Output the [X, Y] coordinate of the center of the cell containing the given text.  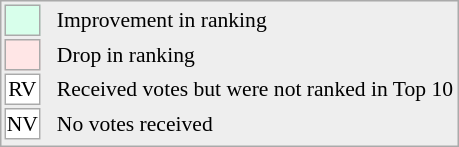
RV [22, 90]
No votes received [254, 124]
Drop in ranking [254, 55]
Improvement in ranking [254, 20]
Received votes but were not ranked in Top 10 [254, 90]
NV [22, 124]
